Find where the given text appears and provide that cell's center as [x, y] coordinate. 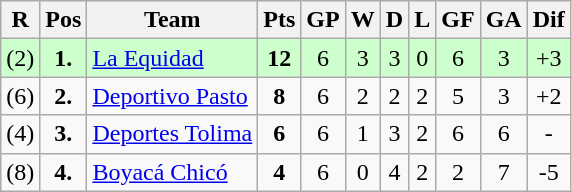
+2 [548, 96]
Deportes Tolima [172, 134]
-5 [548, 172]
La Equidad [172, 58]
R [20, 20]
(6) [20, 96]
2. [64, 96]
D [394, 20]
Pos [64, 20]
Team [172, 20]
W [362, 20]
Deportivo Pasto [172, 96]
7 [504, 172]
Boyacá Chicó [172, 172]
(2) [20, 58]
GF [458, 20]
GP [323, 20]
1 [362, 134]
- [548, 134]
8 [280, 96]
Pts [280, 20]
5 [458, 96]
1. [64, 58]
3. [64, 134]
+3 [548, 58]
(8) [20, 172]
(4) [20, 134]
Dif [548, 20]
GA [504, 20]
4. [64, 172]
L [422, 20]
12 [280, 58]
